Extract the (x, y) coordinate from the center of the cell holding the provided text.  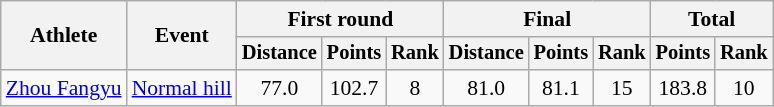
Final (548, 19)
183.8 (683, 88)
81.0 (486, 88)
Event (182, 36)
77.0 (280, 88)
First round (340, 19)
10 (744, 88)
81.1 (561, 88)
15 (622, 88)
Zhou Fangyu (64, 88)
102.7 (354, 88)
Total (712, 19)
Normal hill (182, 88)
8 (415, 88)
Athlete (64, 36)
